Provide the (X, Y) coordinate of the cell's center where the given text is located.  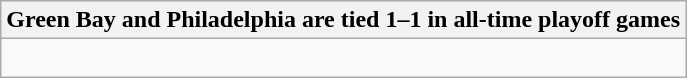
Green Bay and Philadelphia are tied 1–1 in all-time playoff games (344, 20)
